Determine the [x, y] coordinate at the center of the cell enclosing the given text.  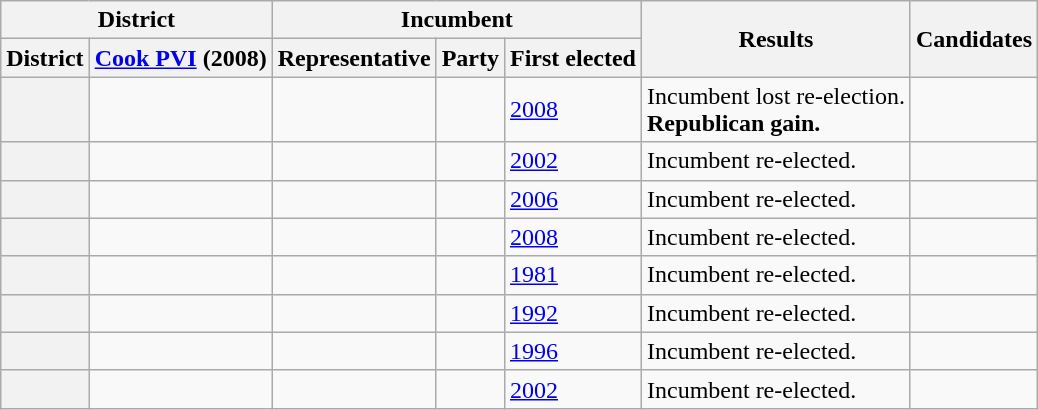
First elected [572, 58]
Candidates [974, 39]
Incumbent lost re-election.Republican gain. [776, 110]
Incumbent [456, 20]
1992 [572, 313]
2006 [572, 199]
1981 [572, 275]
Results [776, 39]
Party [470, 58]
1996 [572, 351]
Representative [354, 58]
Cook PVI (2008) [180, 58]
